Capture the cell that displays the provided text and extract its (X, Y) central coordinate. 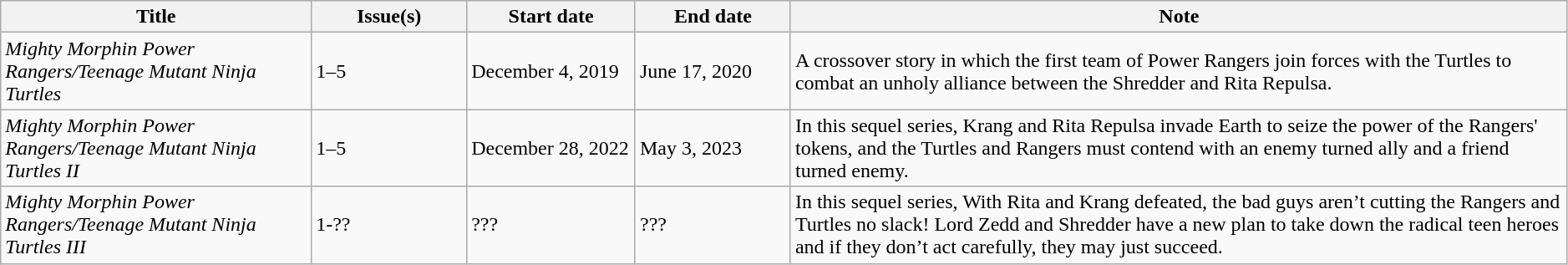
End date (713, 17)
Mighty Morphin Power Rangers/Teenage Mutant Ninja Turtles III (156, 225)
May 3, 2023 (713, 148)
December 28, 2022 (551, 148)
Title (156, 17)
December 4, 2019 (551, 71)
Issue(s) (389, 17)
Start date (551, 17)
1-?? (389, 225)
Mighty Morphin Power Rangers/Teenage Mutant Ninja Turtles II (156, 148)
Mighty Morphin Power Rangers/Teenage Mutant Ninja Turtles (156, 71)
June 17, 2020 (713, 71)
Note (1179, 17)
